Return the (X, Y) coordinate for the center point of the cell that contains the specified text.  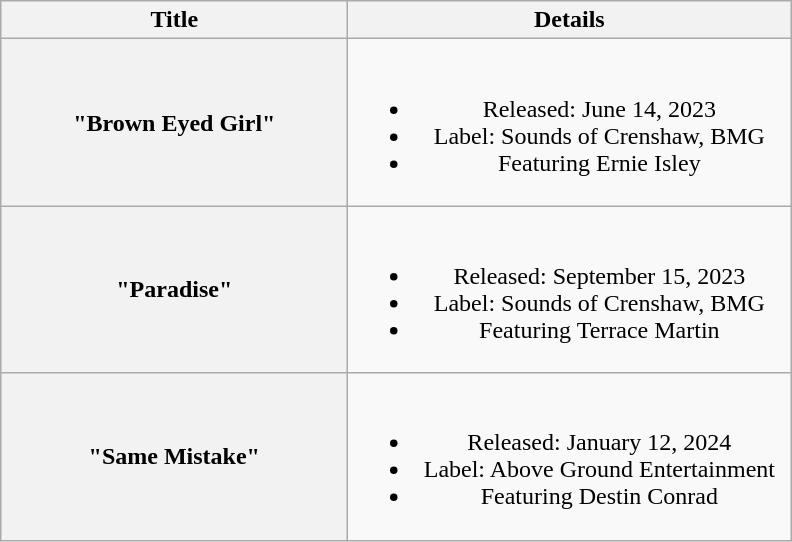
Released: June 14, 2023Label: Sounds of Crenshaw, BMGFeaturing Ernie Isley (570, 122)
Title (174, 20)
"Paradise" (174, 290)
"Same Mistake" (174, 456)
Released: January 12, 2024Label: Above Ground EntertainmentFeaturing Destin Conrad (570, 456)
Released: September 15, 2023Label: Sounds of Crenshaw, BMGFeaturing Terrace Martin (570, 290)
"Brown Eyed Girl" (174, 122)
Details (570, 20)
